Determine the (x, y) coordinate at the center of the cell enclosing the given text.  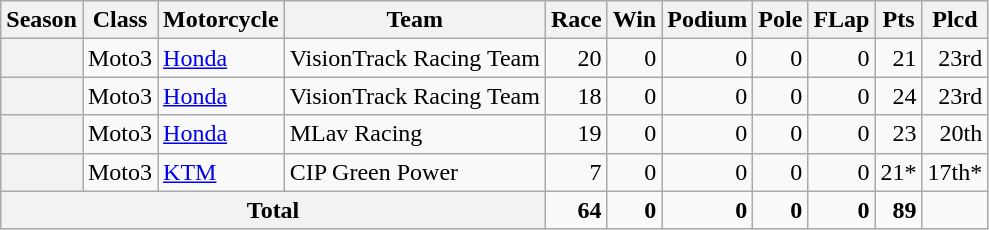
19 (576, 134)
18 (576, 96)
21 (898, 58)
20 (576, 58)
89 (898, 210)
64 (576, 210)
Motorcycle (222, 20)
21* (898, 172)
KTM (222, 172)
Podium (708, 20)
Plcd (955, 20)
20th (955, 134)
Pts (898, 20)
Team (414, 20)
Pole (780, 20)
7 (576, 172)
23 (898, 134)
17th* (955, 172)
Total (274, 210)
24 (898, 96)
Race (576, 20)
MLav Racing (414, 134)
CIP Green Power (414, 172)
Class (120, 20)
FLap (842, 20)
Season (42, 20)
Win (634, 20)
